Output the (x, y) coordinate of the center of the cell containing the given text.  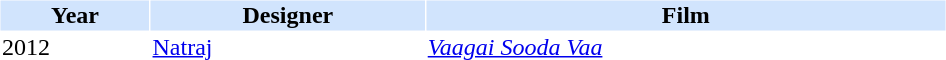
Year (74, 15)
Film (686, 15)
Designer (288, 15)
